Detect which cell encompasses the target text, then output its [x, y] center coordinate. 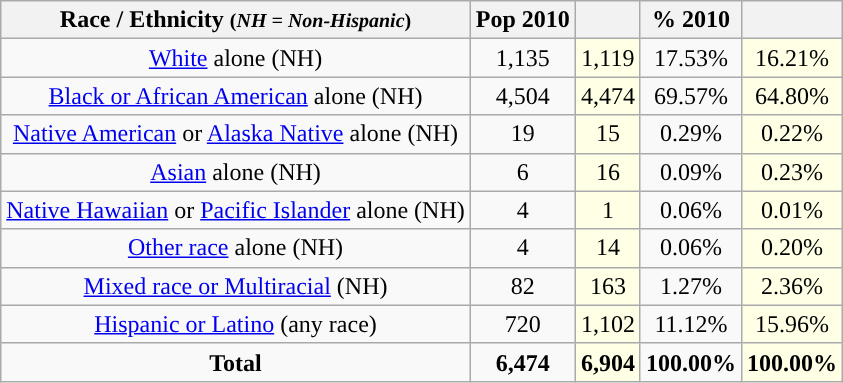
Native Hawaiian or Pacific Islander alone (NH) [236, 210]
0.01% [792, 210]
0.23% [792, 172]
15 [608, 134]
% 2010 [690, 20]
11.12% [690, 324]
4,504 [522, 96]
Asian alone (NH) [236, 172]
19 [522, 134]
1 [608, 210]
1,135 [522, 58]
15.96% [792, 324]
1.27% [690, 286]
0.20% [792, 248]
16.21% [792, 58]
1,102 [608, 324]
Black or African American alone (NH) [236, 96]
64.80% [792, 96]
6,474 [522, 362]
Hispanic or Latino (any race) [236, 324]
6 [522, 172]
1,119 [608, 58]
0.09% [690, 172]
82 [522, 286]
14 [608, 248]
17.53% [690, 58]
4,474 [608, 96]
163 [608, 286]
Other race alone (NH) [236, 248]
720 [522, 324]
6,904 [608, 362]
69.57% [690, 96]
Mixed race or Multiracial (NH) [236, 286]
Race / Ethnicity (NH = Non-Hispanic) [236, 20]
Native American or Alaska Native alone (NH) [236, 134]
Total [236, 362]
0.29% [690, 134]
Pop 2010 [522, 20]
0.22% [792, 134]
16 [608, 172]
2.36% [792, 286]
White alone (NH) [236, 58]
